Determine the (X, Y) coordinate at the center of the cell enclosing the given text.  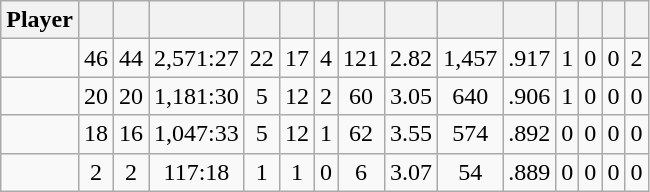
22 (262, 58)
4 (326, 58)
17 (296, 58)
44 (132, 58)
54 (470, 172)
62 (362, 134)
46 (96, 58)
.889 (530, 172)
640 (470, 96)
121 (362, 58)
117:18 (197, 172)
.906 (530, 96)
2.82 (412, 58)
1,457 (470, 58)
.917 (530, 58)
3.05 (412, 96)
Player (40, 20)
.892 (530, 134)
16 (132, 134)
1,181:30 (197, 96)
574 (470, 134)
3.07 (412, 172)
2,571:27 (197, 58)
60 (362, 96)
3.55 (412, 134)
18 (96, 134)
1,047:33 (197, 134)
6 (362, 172)
